Capture the cell that displays the provided text and extract its [x, y] central coordinate. 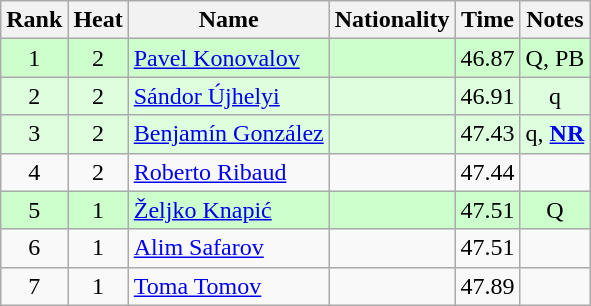
Rank [34, 20]
q [555, 96]
Toma Tomov [228, 286]
Heat [98, 20]
Notes [555, 20]
46.87 [488, 58]
q, NR [555, 134]
Pavel Konovalov [228, 58]
5 [34, 210]
Name [228, 20]
Q, PB [555, 58]
3 [34, 134]
Time [488, 20]
Sándor Újhelyi [228, 96]
Benjamín González [228, 134]
Alim Safarov [228, 248]
Q [555, 210]
46.91 [488, 96]
47.44 [488, 172]
47.43 [488, 134]
47.89 [488, 286]
Roberto Ribaud [228, 172]
4 [34, 172]
Željko Knapić [228, 210]
6 [34, 248]
7 [34, 286]
Nationality [392, 20]
